Capture the cell that displays the provided text and extract its [X, Y] central coordinate. 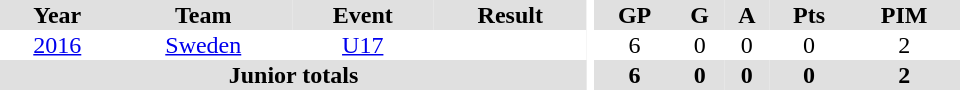
Year [58, 15]
GP [635, 15]
U17 [363, 45]
Pts [810, 15]
Result [511, 15]
G [700, 15]
Team [204, 15]
PIM [904, 15]
Sweden [204, 45]
A [747, 15]
2016 [58, 45]
Junior totals [294, 75]
Event [363, 15]
